Identify which cell holds the provided text, then report its (x, y) central coordinate. 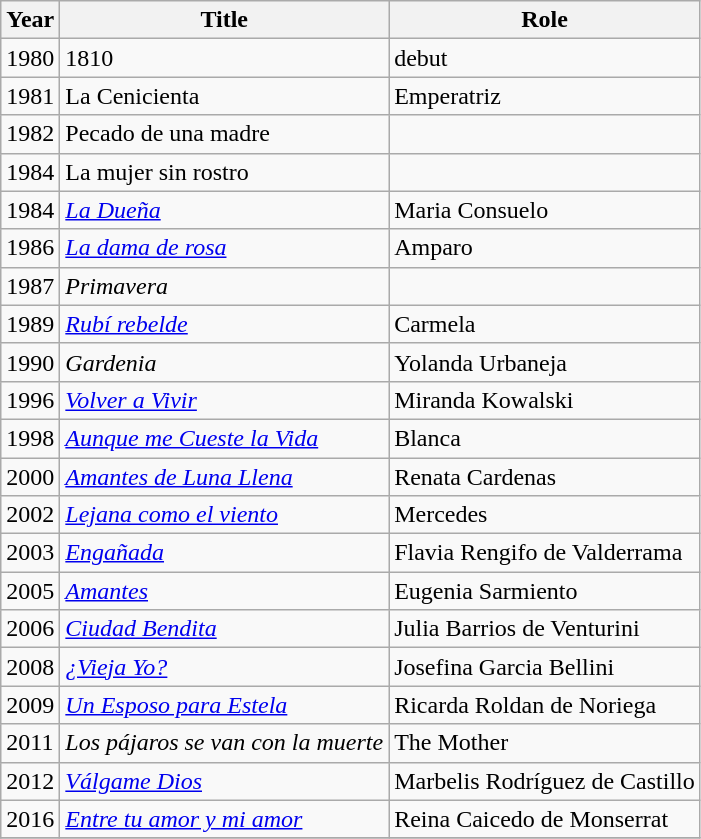
La dama de rosa (224, 248)
1981 (30, 96)
Volver a Vivir (224, 400)
Year (30, 20)
Renata Cardenas (545, 477)
2008 (30, 667)
Los pájaros se van con la muerte (224, 743)
1996 (30, 400)
1982 (30, 134)
Marbelis Rodríguez de Castillo (545, 781)
Gardenia (224, 362)
Eugenia Sarmiento (545, 591)
Julia Barrios de Venturini (545, 629)
La Cenicienta (224, 96)
Un Esposo para Estela (224, 705)
¿Vieja Yo? (224, 667)
2000 (30, 477)
Josefina Garcia Bellini (545, 667)
The Mother (545, 743)
Role (545, 20)
1987 (30, 286)
Reina Caicedo de Monserrat (545, 819)
Válgame Dios (224, 781)
La mujer sin rostro (224, 172)
Ciudad Bendita (224, 629)
Pecado de una madre (224, 134)
Ricarda Roldan de Noriega (545, 705)
Lejana como el viento (224, 515)
La Dueña (224, 210)
Title (224, 20)
Emperatriz (545, 96)
2016 (30, 819)
1998 (30, 438)
Flavia Rengifo de Valderrama (545, 553)
1810 (224, 58)
Entre tu amor y mi amor (224, 819)
2006 (30, 629)
Primavera (224, 286)
1989 (30, 324)
Amantes (224, 591)
2012 (30, 781)
Rubí rebelde (224, 324)
1980 (30, 58)
Blanca (545, 438)
Mercedes (545, 515)
Amantes de Luna Llena (224, 477)
2002 (30, 515)
Aunque me Cueste la Vida (224, 438)
1986 (30, 248)
debut (545, 58)
Carmela (545, 324)
Engañada (224, 553)
2003 (30, 553)
2005 (30, 591)
Miranda Kowalski (545, 400)
Yolanda Urbaneja (545, 362)
Amparo (545, 248)
1990 (30, 362)
2011 (30, 743)
Maria Consuelo (545, 210)
2009 (30, 705)
